Output the (x, y) coordinate of the center of the cell containing the given text.  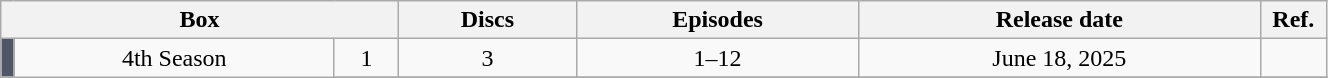
June 18, 2025 (1059, 58)
Box (200, 20)
Discs (487, 20)
1 (366, 58)
4th Season (174, 58)
Episodes (718, 20)
Ref. (1293, 20)
1–12 (718, 58)
3 (487, 58)
Release date (1059, 20)
